Find where the given text appears and provide that cell's center as [x, y] coordinate. 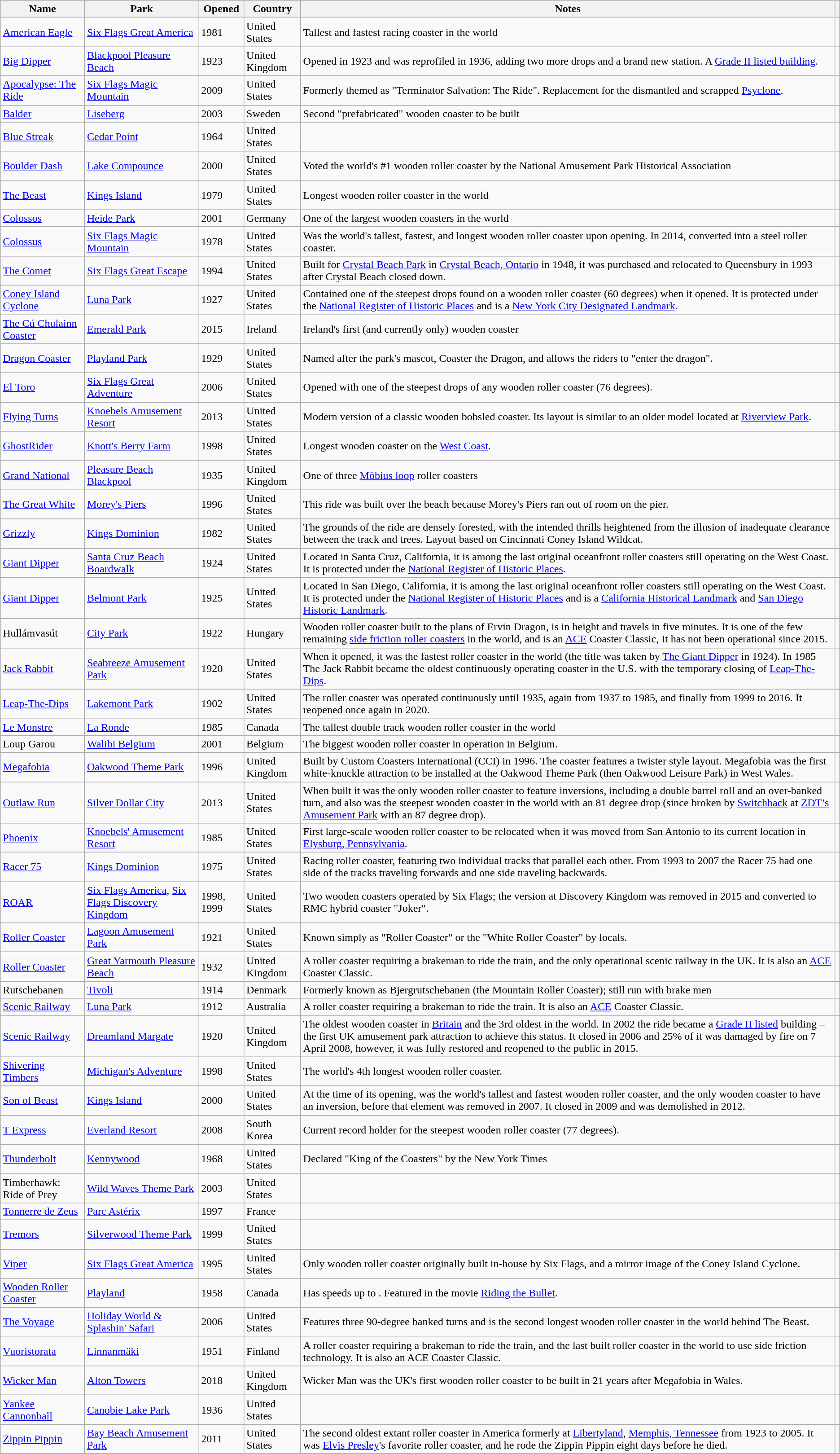
Current record holder for the steepest wooden roller coaster (77 degrees). [568, 1129]
This ride was built over the beach because Morey's Piers ran out of room on the pier. [568, 505]
Alton Towers [141, 1381]
Tallest and fastest racing coaster in the world [568, 32]
American Eagle [43, 32]
1936 [222, 1410]
Formerly known as Bjergrutschebanen (the Mountain Roller Coaster); still run with brake men [568, 990]
First large-scale wooden roller coaster to be relocated when it was moved from San Antonio to its current location in Elysburg, Pennsylvania. [568, 838]
Zippin Pippin [43, 1439]
Leap-The-Dips [43, 704]
A roller coaster requiring a brakeman to ride the train, and the only operational scenic railway in the UK. It is also an ACE Coaster Classic. [568, 967]
Boulder Dash [43, 166]
Phoenix [43, 838]
1997 [222, 1211]
Outlaw Run [43, 803]
Country [272, 9]
1912 [222, 1007]
Sweden [272, 114]
The Great White [43, 505]
Michigan's Adventure [141, 1071]
1975 [222, 867]
Vuoristorata [43, 1351]
The tallest double track wooden roller coaster in the world [568, 727]
1994 [222, 270]
Wooden Roller Coaster [43, 1293]
1982 [222, 533]
Six Flags Great Escape [141, 270]
Loup Garou [43, 744]
ROAR [43, 902]
Voted the world's #1 wooden roller coaster by the National Amusement Park Historical Association [568, 166]
Racer 75 [43, 867]
1921 [222, 937]
GhostRider [43, 446]
Jack Rabbit [43, 668]
1981 [222, 32]
France [272, 1211]
Finland [272, 1351]
Knoebels Amusement Resort [141, 417]
Hungary [272, 633]
Ireland [272, 329]
Blue Streak [43, 136]
Grizzly [43, 533]
The Cú Chulainn Coaster [43, 329]
Walibi Belgium [141, 744]
Le Monstre [43, 727]
Second "prefabricated" wooden coaster to be built [568, 114]
1935 [222, 475]
Lakemont Park [141, 704]
Tonnerre de Zeus [43, 1211]
The biggest wooden roller coaster in operation in Belgium. [568, 744]
Blackpool Pleasure Beach [141, 61]
Name [43, 9]
One of three Möbius loop roller coasters [568, 475]
1951 [222, 1351]
Six Flags Great Adventure [141, 388]
Yankee Cannonball [43, 1410]
Great Yarmouth Pleasure Beach [141, 967]
Heide Park [141, 218]
2009 [222, 91]
Apocalypse: The Ride [43, 91]
Oakwood Theme Park [141, 767]
1924 [222, 563]
Park [141, 9]
Germany [272, 218]
Was the world's tallest, fastest, and longest wooden roller coaster upon opening. In 2014, converted into a steel roller coaster. [568, 242]
Built for Crystal Beach Park in Crystal Beach, Ontario in 1948, it was purchased and relocated to Queensbury in 1993 after Crystal Beach closed down. [568, 270]
El Toro [43, 388]
1978 [222, 242]
City Park [141, 633]
Notes [568, 9]
Named after the park's mascot, Coaster the Dragon, and allows the riders to "enter the dragon". [568, 358]
1958 [222, 1293]
Everland Resort [141, 1129]
Emerald Park [141, 329]
Two wooden coasters operated by Six Flags; the version at Discovery Kingdom was removed in 2015 and converted to RMC hybrid coaster "Joker". [568, 902]
1902 [222, 704]
Formerly themed as "Terminator Salvation: The Ride". Replacement for the dismantled and scrapped Psyclone. [568, 91]
Hullámvasút [43, 633]
1979 [222, 195]
Canobie Lake Park [141, 1410]
1964 [222, 136]
The Voyage [43, 1322]
Six Flags America, Six Flags Discovery Kingdom [141, 902]
Pleasure Beach Blackpool [141, 475]
2018 [222, 1381]
Opened with one of the steepest drops of any wooden roller coaster (76 degrees). [568, 388]
Opened in 1923 and was reprofiled in 1936, adding two more drops and a brand new station. A Grade II listed building. [568, 61]
Modern version of a classic wooden bobsled coaster. Its layout is similar to an older model located at Riverview Park. [568, 417]
The Comet [43, 270]
Playland Park [141, 358]
Cedar Point [141, 136]
Tremors [43, 1234]
Knoebels' Amusement Resort [141, 838]
A roller coaster requiring a brakeman to ride the train. It is also an ACE Coaster Classic. [568, 1007]
1927 [222, 300]
1995 [222, 1263]
Linnanmäki [141, 1351]
Big Dipper [43, 61]
Denmark [272, 990]
Dragon Coaster [43, 358]
1999 [222, 1234]
Belgium [272, 744]
1998, 1999 [222, 902]
Balder [43, 114]
Ireland's first (and currently only) wooden coaster [568, 329]
Longest wooden roller coaster in the world [568, 195]
Known simply as "Roller Coaster" or the "White Roller Coaster" by locals. [568, 937]
Longest wooden coaster on the West Coast. [568, 446]
Knott's Berry Farm [141, 446]
Grand National [43, 475]
Son of Beast [43, 1101]
Only wooden roller coaster originally built in-house by Six Flags, and a mirror image of the Coney Island Cyclone. [568, 1263]
Silver Dollar City [141, 803]
2008 [222, 1129]
Australia [272, 1007]
Rutschebanen [43, 990]
Wild Waves Theme Park [141, 1188]
Belmont Park [141, 598]
2015 [222, 329]
The Beast [43, 195]
Liseberg [141, 114]
2011 [222, 1439]
1932 [222, 967]
Morey's Piers [141, 505]
Santa Cruz Beach Boardwalk [141, 563]
Playland [141, 1293]
1922 [222, 633]
Bay Beach Amusement Park [141, 1439]
Coney Island Cyclone [43, 300]
One of the largest wooden coasters in the world [568, 218]
Wicker Man was the UK's first wooden roller coaster to be built in 21 years after Megafobia in Wales. [568, 1381]
The roller coaster was operated continuously until 1935, again from 1937 to 1985, and finally from 1999 to 2016. It reopened once again in 2020. [568, 704]
1914 [222, 990]
South Korea [272, 1129]
Wicker Man [43, 1381]
Dreamland Margate [141, 1036]
Silverwood Theme Park [141, 1234]
Lake Compounce [141, 166]
Shivering Timbers [43, 1071]
1923 [222, 61]
Kennywood [141, 1159]
1968 [222, 1159]
Colossos [43, 218]
Seabreeze Amusement Park [141, 668]
T Express [43, 1129]
Colossus [43, 242]
Thunderbolt [43, 1159]
La Ronde [141, 727]
Features three 90-degree banked turns and is the second longest wooden roller coaster in the world behind The Beast. [568, 1322]
Declared "King of the Coasters" by the New York Times [568, 1159]
1925 [222, 598]
Tivoli [141, 990]
Flying Turns [43, 417]
The world's 4th longest wooden roller coaster. [568, 1071]
Holiday World & Splashin' Safari [141, 1322]
Opened [222, 9]
Timberhawk: Ride of Prey [43, 1188]
Megafobia [43, 767]
Parc Astérix [141, 1211]
1929 [222, 358]
Lagoon Amusement Park [141, 937]
Viper [43, 1263]
Has speeds up to . Featured in the movie Riding the Bullet. [568, 1293]
